Identify which cell holds the provided text, then report its (X, Y) central coordinate. 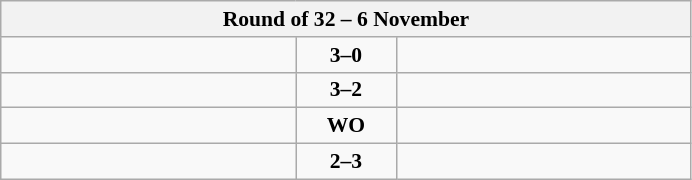
3–0 (346, 55)
2–3 (346, 162)
Round of 32 – 6 November (346, 19)
3–2 (346, 90)
WO (346, 126)
